Output the (X, Y) coordinate of the center of the cell containing the given text.  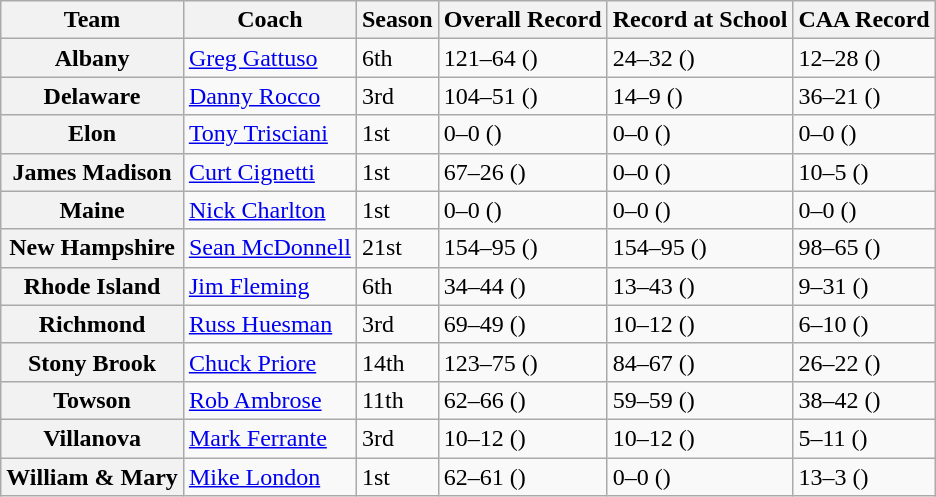
10–5 () (864, 172)
Elon (92, 134)
21st (397, 248)
Nick Charlton (270, 210)
Mark Ferrante (270, 438)
Villanova (92, 438)
69–49 () (522, 324)
9–31 () (864, 286)
26–22 () (864, 362)
Curt Cignetti (270, 172)
121–64 () (522, 58)
11th (397, 400)
Sean McDonnell (270, 248)
Mike London (270, 477)
38–42 () (864, 400)
98–65 () (864, 248)
Season (397, 20)
36–21 () (864, 96)
Albany (92, 58)
14–9 () (700, 96)
Rhode Island (92, 286)
Overall Record (522, 20)
84–67 () (700, 362)
Tony Trisciani (270, 134)
104–51 () (522, 96)
Rob Ambrose (270, 400)
Team (92, 20)
Richmond (92, 324)
59–59 () (700, 400)
Chuck Priore (270, 362)
James Madison (92, 172)
Maine (92, 210)
Coach (270, 20)
67–26 () (522, 172)
123–75 () (522, 362)
62–66 () (522, 400)
14th (397, 362)
New Hampshire (92, 248)
12–28 () (864, 58)
24–32 () (700, 58)
Towson (92, 400)
Greg Gattuso (270, 58)
34–44 () (522, 286)
CAA Record (864, 20)
6–10 () (864, 324)
13–43 () (700, 286)
Jim Fleming (270, 286)
13–3 () (864, 477)
Russ Huesman (270, 324)
Record at School (700, 20)
Delaware (92, 96)
5–11 () (864, 438)
Stony Brook (92, 362)
William & Mary (92, 477)
Danny Rocco (270, 96)
62–61 () (522, 477)
